For the text-containing cell, return its midpoint in [x, y] coordinate format. 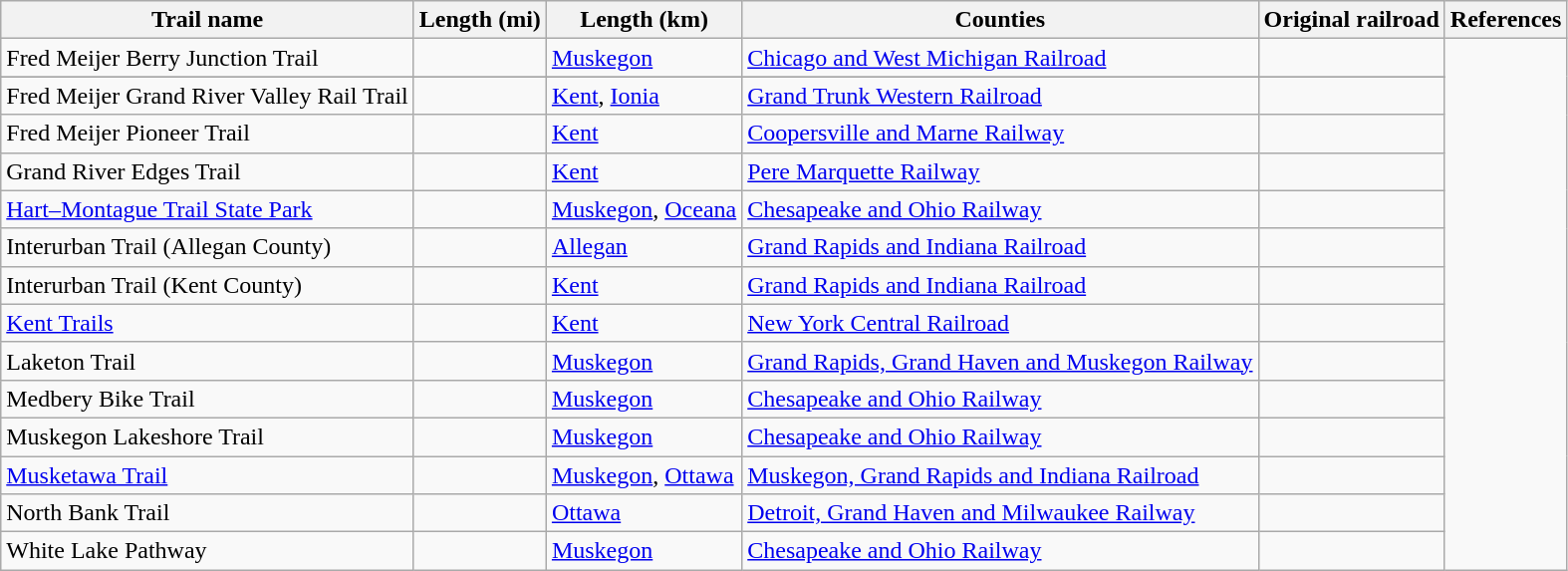
Grand Trunk Western Railroad [1000, 96]
Grand River Edges Trail [207, 171]
Original railroad [1351, 20]
Kent, Ionia [644, 96]
Muskegon, Ottawa [644, 475]
Counties [1000, 20]
North Bank Trail [207, 513]
White Lake Pathway [207, 551]
Pere Marquette Railway [1000, 171]
Hart–Montague Trail State Park [207, 209]
Interurban Trail (Allegan County) [207, 247]
Fred Meijer Pioneer Trail [207, 134]
Fred Meijer Grand River Valley Rail Trail [207, 96]
Length (km) [644, 20]
Detroit, Grand Haven and Milwaukee Railway [1000, 513]
Muskegon, Grand Rapids and Indiana Railroad [1000, 475]
Muskegon, Oceana [644, 209]
Grand Rapids, Grand Haven and Muskegon Railway [1000, 361]
Interurban Trail (Kent County) [207, 285]
Coopersville and Marne Railway [1000, 134]
Musketawa Trail [207, 475]
Chicago and West Michigan Railroad [1000, 58]
New York Central Railroad [1000, 323]
Trail name [207, 20]
Allegan [644, 247]
Kent Trails [207, 323]
Ottawa [644, 513]
Laketon Trail [207, 361]
Length (mi) [480, 20]
References [1506, 20]
Fred Meijer Berry Junction Trail [207, 58]
Medbery Bike Trail [207, 399]
Muskegon Lakeshore Trail [207, 436]
